Search for the cell housing the specified text and yield its (X, Y) center coordinate. 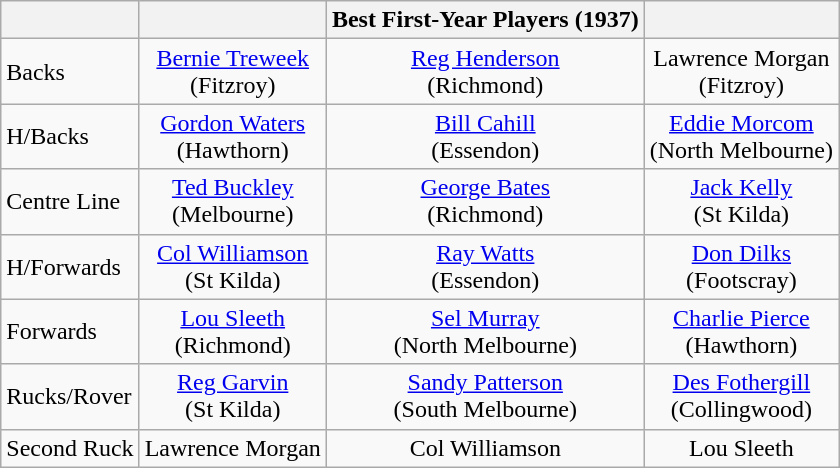
Ted Buckley(Melbourne) (232, 202)
Best First-Year Players (1937) (485, 20)
Reg Henderson(Richmond) (485, 72)
H/Forwards (70, 266)
Second Ruck (70, 448)
Charlie Pierce(Hawthorn) (741, 332)
Don Dilks(Footscray) (741, 266)
Col Williamson(St Kilda) (232, 266)
Lawrence Morgan(Fitzroy) (741, 72)
Rucks/Rover (70, 396)
Sandy Patterson(South Melbourne) (485, 396)
Forwards (70, 332)
Sel Murray(North Melbourne) (485, 332)
Col Williamson (485, 448)
Eddie Morcom(North Melbourne) (741, 136)
Bill Cahill(Essendon) (485, 136)
Reg Garvin(St Kilda) (232, 396)
Des Fothergill(Collingwood) (741, 396)
Lawrence Morgan (232, 448)
Ray Watts(Essendon) (485, 266)
Lou Sleeth (741, 448)
Gordon Waters(Hawthorn) (232, 136)
Lou Sleeth(Richmond) (232, 332)
Jack Kelly(St Kilda) (741, 202)
Backs (70, 72)
Bernie Treweek(Fitzroy) (232, 72)
George Bates(Richmond) (485, 202)
Centre Line (70, 202)
H/Backs (70, 136)
